Provide the (x, y) coordinate of the cell's center where the given text is located.  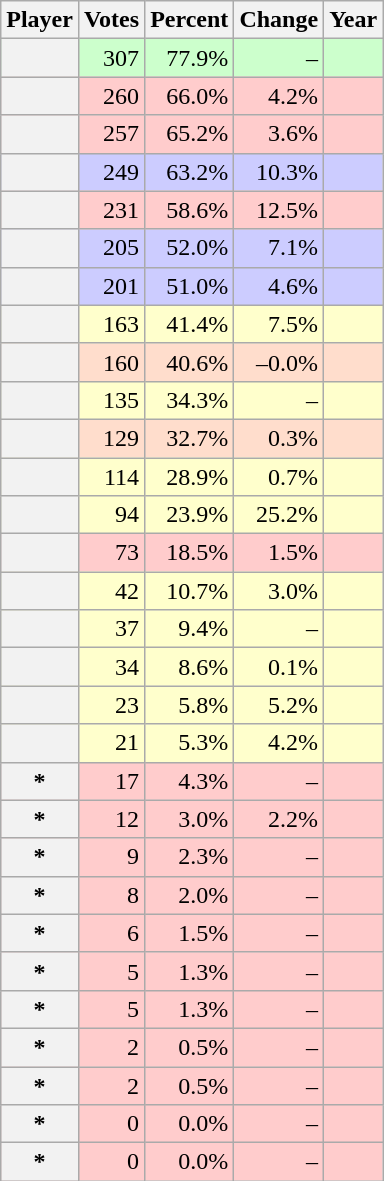
257 (111, 134)
5.3% (190, 743)
163 (111, 324)
65.2% (190, 134)
94 (111, 515)
4.6% (279, 286)
17 (111, 781)
52.0% (190, 248)
3.6% (279, 134)
Change (279, 20)
Votes (111, 20)
307 (111, 58)
205 (111, 248)
0.1% (279, 667)
–0.0% (279, 362)
40.6% (190, 362)
160 (111, 362)
51.0% (190, 286)
0.3% (279, 438)
129 (111, 438)
41.4% (190, 324)
10.3% (279, 172)
2.3% (190, 857)
18.5% (190, 553)
Year (354, 20)
7.5% (279, 324)
2.0% (190, 895)
5.2% (279, 705)
25.2% (279, 515)
114 (111, 477)
10.7% (190, 591)
66.0% (190, 96)
249 (111, 172)
9 (111, 857)
37 (111, 629)
0.7% (279, 477)
135 (111, 400)
21 (111, 743)
6 (111, 933)
201 (111, 286)
8 (111, 895)
34 (111, 667)
32.7% (190, 438)
58.6% (190, 210)
260 (111, 96)
8.6% (190, 667)
7.1% (279, 248)
34.3% (190, 400)
2.2% (279, 819)
77.9% (190, 58)
12.5% (279, 210)
63.2% (190, 172)
28.9% (190, 477)
23.9% (190, 515)
5.8% (190, 705)
Player (40, 20)
9.4% (190, 629)
12 (111, 819)
4.3% (190, 781)
231 (111, 210)
23 (111, 705)
73 (111, 553)
Percent (190, 20)
42 (111, 591)
